Identify which cell holds the provided text, then report its [x, y] central coordinate. 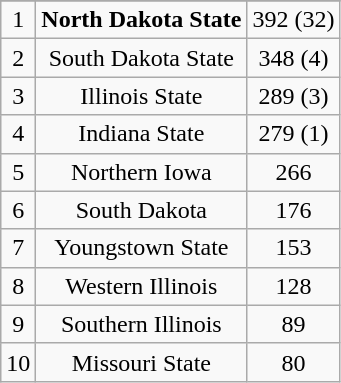
392 (32) [294, 20]
Indiana State [142, 134]
Missouri State [142, 362]
279 (1) [294, 134]
Southern Illinois [142, 324]
153 [294, 248]
10 [18, 362]
Illinois State [142, 96]
5 [18, 172]
176 [294, 210]
North Dakota State [142, 20]
8 [18, 286]
South Dakota State [142, 58]
Youngstown State [142, 248]
128 [294, 286]
3 [18, 96]
South Dakota [142, 210]
1 [18, 20]
89 [294, 324]
9 [18, 324]
Western Illinois [142, 286]
289 (3) [294, 96]
6 [18, 210]
80 [294, 362]
2 [18, 58]
266 [294, 172]
7 [18, 248]
Northern Iowa [142, 172]
348 (4) [294, 58]
4 [18, 134]
